Locate the cell with the specified text and output its [X, Y] center coordinate. 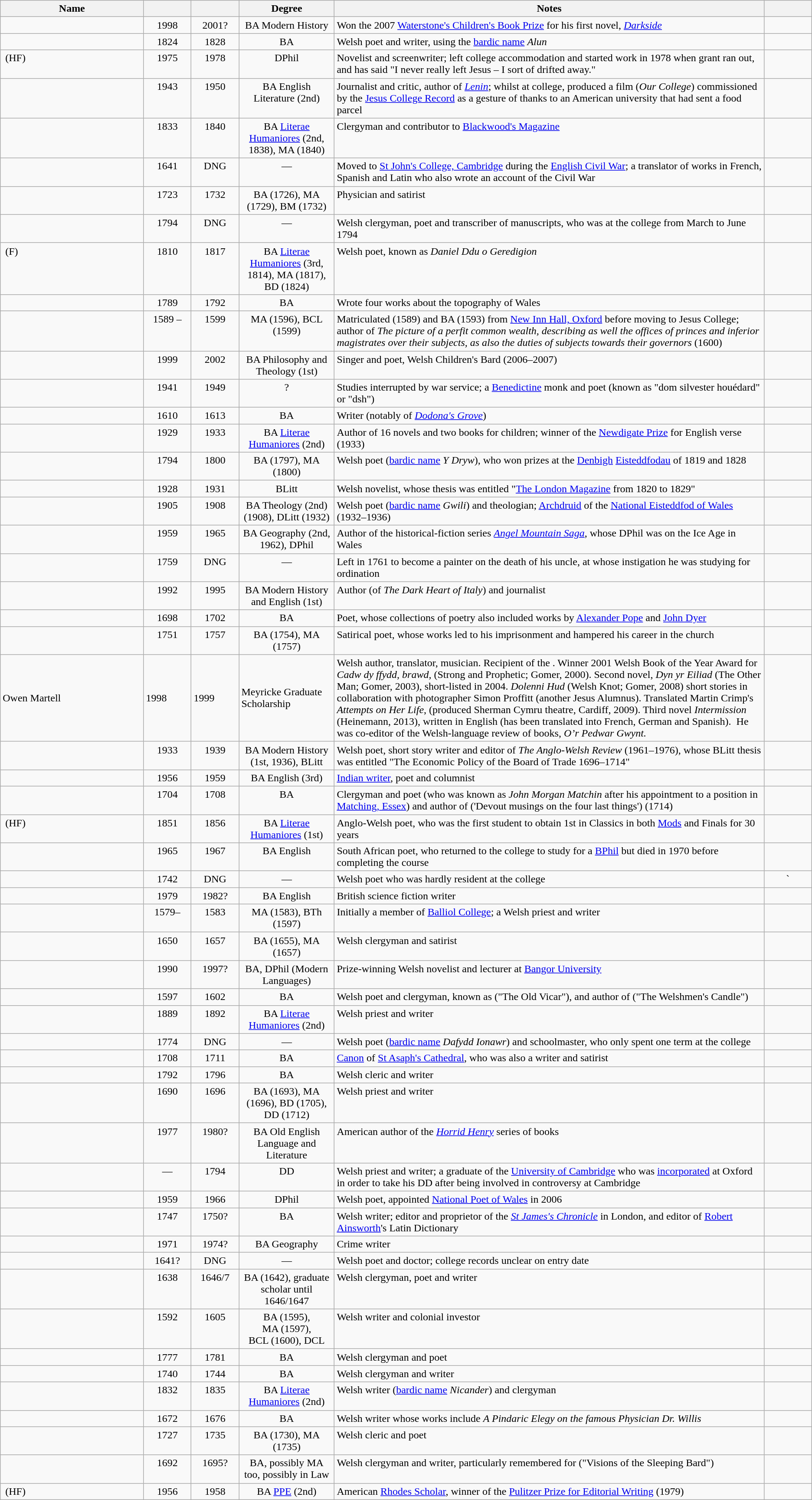
1967 [215, 857]
1980? [215, 1143]
1949 [215, 393]
1613 [215, 416]
Anglo-Welsh poet, who was the first student to obtain 1st in Classics in both Mods and Finals for 30 years [549, 828]
BA (1693), MA (1696), BD (1705), DD (1712) [287, 1103]
Welsh poet and writer, using the bardic name Alun [549, 42]
Singer and poet, Welsh Children's Bard (2006–2007) [549, 365]
1672 [167, 1418]
1939 [215, 755]
2002 [215, 365]
1810 [167, 268]
Welsh clergyman and writer, particularly remembered for ("Visions of the Sleeping Bard") [549, 1469]
Satirical poet, whose works led to his imprisonment and hampered his career in the church [549, 641]
Welsh writer (bardic name Nicander) and clergyman [549, 1396]
BLitt [287, 489]
1824 [167, 42]
1605 [215, 1329]
Indian writer, poet and columnist [549, 778]
Welsh writer; editor and proprietor of the St James's Chronicle in London, and editor of Robert Ainsworth's Latin Dictionary [549, 1221]
1641? [167, 1261]
1695? [215, 1469]
Welsh poet (bardic name Gwili) and theologian; Archdruid of the National Eisteddfod of Wales (1932–1936) [549, 511]
Welsh poet (bardic name Y Dryw), who won prizes at the Denbigh Eisteddfodau of 1819 and 1828 [549, 466]
1982? [215, 896]
South African poet, who returned to the college to study for a BPhil but died in 1970 before completing the course [549, 857]
Crime writer [549, 1244]
1800 [215, 466]
Name [72, 9]
1579– [167, 918]
1908 [215, 511]
BA Literae Humaniores (1st) [287, 828]
Author (of The Dark Heart of Italy) and journalist [549, 595]
Welsh clergyman and satirist [549, 946]
MA (1583), BTh (1597) [287, 918]
1774 [167, 1042]
1704 [167, 800]
? [287, 393]
Wrote four works about the topography of Wales [549, 303]
1833 [167, 138]
1750? [215, 1221]
Studies interrupted by war service; a Benedictine monk and poet (known as "dom silvester houédard" or "dsh") [549, 393]
1835 [215, 1396]
BA Modern History and English (1st) [287, 595]
1979 [167, 896]
1995 [215, 595]
Author of 16 novels and two books for children; winner of the Newdigate Prize for English verse (1933) [549, 438]
1990 [167, 975]
Welsh writer whose works include A Pindaric Elegy on the famous Physician Dr. Willis [549, 1418]
BA (1754), MA (1757) [287, 641]
1702 [215, 618]
1950 [215, 98]
BA, DPhil (Modern Languages) [287, 975]
1929 [167, 438]
Welsh cleric and writer [549, 1075]
1732 [215, 201]
` [788, 879]
BA (1595), MA (1597), BCL (1600), DCL [287, 1329]
1997? [215, 975]
1759 [167, 568]
Left in 1761 to become a painter on the death of his uncle, at whose instigation he was studying for ordination [549, 568]
Welsh poet, known as Daniel Ddu o Geredigion [549, 268]
Notes [549, 9]
BA (1730), MA (1735) [287, 1441]
1851 [167, 828]
American Rhodes Scholar, winner of the Pulitzer Prize for Editorial Writing (1979) [549, 1491]
BA (1726), MA (1729), BM (1732) [287, 201]
1723 [167, 201]
1751 [167, 641]
BA Literae Humaniores (2nd, 1838), MA (1840) [287, 138]
Welsh writer and colonial investor [549, 1329]
Welsh clergyman, poet and transcriber of manuscripts, who was at the college from March to June 1794 [549, 228]
Welsh clergyman, poet and writer [549, 1289]
1928 [167, 489]
1978 [215, 64]
Welsh clergyman and poet [549, 1357]
1977 [167, 1143]
2001? [215, 25]
1992 [167, 595]
Won the 2007 Waterstone's Children's Book Prize for his first novel, Darkside [549, 25]
1646/7 [215, 1289]
1740 [167, 1374]
1832 [167, 1396]
1757 [215, 641]
Physician and satirist [549, 201]
1905 [167, 511]
Welsh poet (bardic name Dafydd Ionawr) and schoolmaster, who only spent one term at the college [549, 1042]
1856 [215, 828]
1711 [215, 1058]
1692 [167, 1469]
1744 [215, 1374]
British science fiction writer [549, 896]
1975 [167, 64]
1589 – [167, 331]
1597 [167, 997]
BA Modern History [287, 25]
Welsh novelist, whose thesis was entitled "The London Magazine from 1820 to 1829" [549, 489]
1610 [167, 416]
Welsh poet and doctor; college records unclear on entry date [549, 1261]
1781 [215, 1357]
BA (1797), MA (1800) [287, 466]
BA Geography (2nd, 1962), DPhil [287, 539]
BA Theology (2nd) (1908), DLitt (1932) [287, 511]
Welsh poet and clergyman, known as ("The Old Vicar"), and author of ("The Welshmen's Candle") [549, 997]
BA Literae Humaniores (3rd, 1814), MA (1817), BD (1824) [287, 268]
Prize-winning Welsh novelist and lecturer at Bangor University [549, 975]
Author of the historical-fiction series Angel Mountain Saga, whose DPhil was on the Ice Age in Wales [549, 539]
1657 [215, 946]
Welsh cleric and poet [549, 1441]
BA Modern History (1st, 1936), BLitt [287, 755]
1974? [215, 1244]
1796 [215, 1075]
1777 [167, 1357]
Owen Martell [72, 698]
1747 [167, 1221]
American author of the Horrid Henry series of books [549, 1143]
Welsh poet, appointed National Poet of Wales in 2006 [549, 1199]
DD [287, 1177]
BA Philosophy and Theology (1st) [287, 365]
BA Geography [287, 1244]
Initially a member of Balliol College; a Welsh priest and writer [549, 918]
BA English Literature (2nd) [287, 98]
1599 [215, 331]
1638 [167, 1289]
Degree [287, 9]
Welsh clergyman and writer [549, 1374]
1727 [167, 1441]
BA, possibly MA too, possibly in Law [287, 1469]
Meyricke Graduate Scholarship [287, 698]
MA (1596), BCL (1599) [287, 331]
1698 [167, 618]
1742 [167, 879]
1696 [215, 1103]
1828 [215, 42]
BA English (3rd) [287, 778]
1958 [215, 1491]
1931 [215, 489]
Canon of St Asaph's Cathedral, who was also a writer and satirist [549, 1058]
1676 [215, 1418]
Writer (notably of Dodona's Grove) [549, 416]
BA PPE (2nd) [287, 1491]
1592 [167, 1329]
1892 [215, 1019]
1583 [215, 918]
BA Old English Language and Literature [287, 1143]
Clergyman and contributor to Blackwood's Magazine [549, 138]
1889 [167, 1019]
1971 [167, 1244]
1943 [167, 98]
1690 [167, 1103]
1789 [167, 303]
1735 [215, 1441]
1941 [167, 393]
(F) [72, 268]
1602 [215, 997]
1840 [215, 138]
1650 [167, 946]
BA (1642), graduate scholar until 1646/1647 [287, 1289]
Poet, whose collections of poetry also included works by Alexander Pope and John Dyer [549, 618]
1966 [215, 1199]
1817 [215, 268]
1641 [167, 172]
Welsh poet who was hardly resident at the college [549, 879]
BA (1655), MA (1657) [287, 946]
